For the text-containing cell, return its midpoint in [x, y] coordinate format. 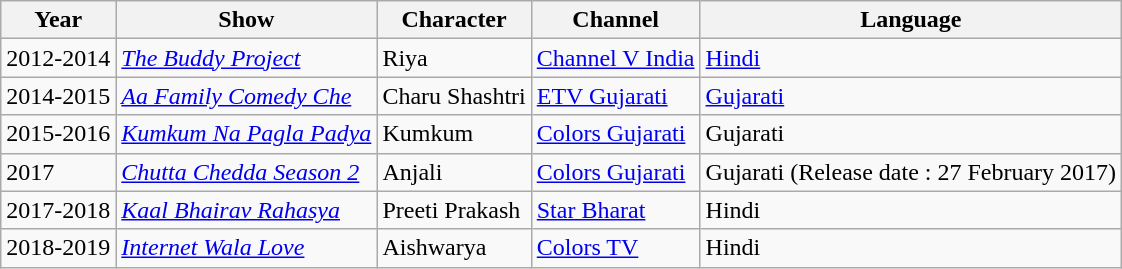
Aa Family Comedy Che [246, 96]
Gujarati (Release date : 27 February 2017) [911, 172]
Kaal Bhairav Rahasya [246, 210]
2015-2016 [58, 134]
Aishwarya [454, 248]
2017 [58, 172]
Riya [454, 58]
2012-2014 [58, 58]
Charu Shashtri [454, 96]
Language [911, 20]
Internet Wala Love [246, 248]
Character [454, 20]
ETV Gujarati [616, 96]
Anjali [454, 172]
Channel [616, 20]
2014-2015 [58, 96]
Star Bharat [616, 210]
Colors TV [616, 248]
Chutta Chedda Season 2 [246, 172]
2018-2019 [58, 248]
The Buddy Project [246, 58]
Kumkum [454, 134]
Show [246, 20]
Preeti Prakash [454, 210]
Kumkum Na Pagla Padya [246, 134]
Year [58, 20]
2017-2018 [58, 210]
Channel V India [616, 58]
